From the cell containing the given text, extract its center point as [X, Y] coordinate. 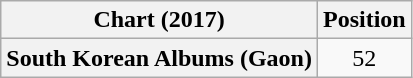
Position [364, 20]
South Korean Albums (Gaon) [160, 58]
52 [364, 58]
Chart (2017) [160, 20]
